Search for the cell housing the specified text and yield its [X, Y] center coordinate. 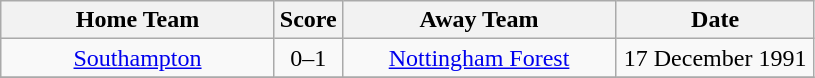
Southampton [138, 58]
Score [308, 20]
Date [716, 20]
Nottingham Forest [479, 58]
17 December 1991 [716, 58]
0–1 [308, 58]
Away Team [479, 20]
Home Team [138, 20]
